Identify which cell holds the provided text, then report its [X, Y] central coordinate. 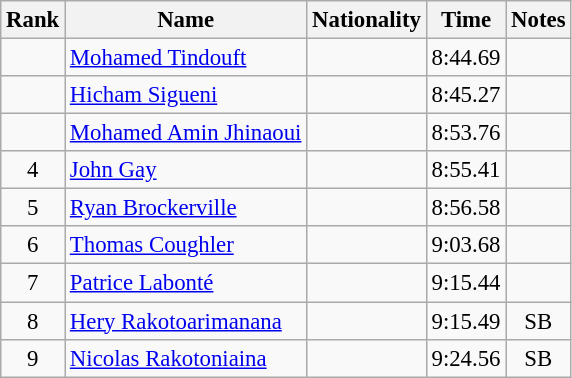
6 [33, 245]
Mohamed Tindouft [186, 58]
Rank [33, 20]
9:03.68 [466, 245]
8:44.69 [466, 58]
John Gay [186, 170]
9:15.44 [466, 283]
7 [33, 283]
Hery Rakotoarimanana [186, 321]
Nicolas Rakotoniaina [186, 358]
5 [33, 208]
8:55.41 [466, 170]
Patrice Labonté [186, 283]
Ryan Brockerville [186, 208]
8 [33, 321]
Time [466, 20]
9 [33, 358]
8:45.27 [466, 95]
8:53.76 [466, 133]
4 [33, 170]
9:15.49 [466, 321]
9:24.56 [466, 358]
8:56.58 [466, 208]
Name [186, 20]
Thomas Coughler [186, 245]
Mohamed Amin Jhinaoui [186, 133]
Hicham Sigueni [186, 95]
Nationality [366, 20]
Notes [538, 20]
